Identify which cell holds the provided text, then report its [X, Y] central coordinate. 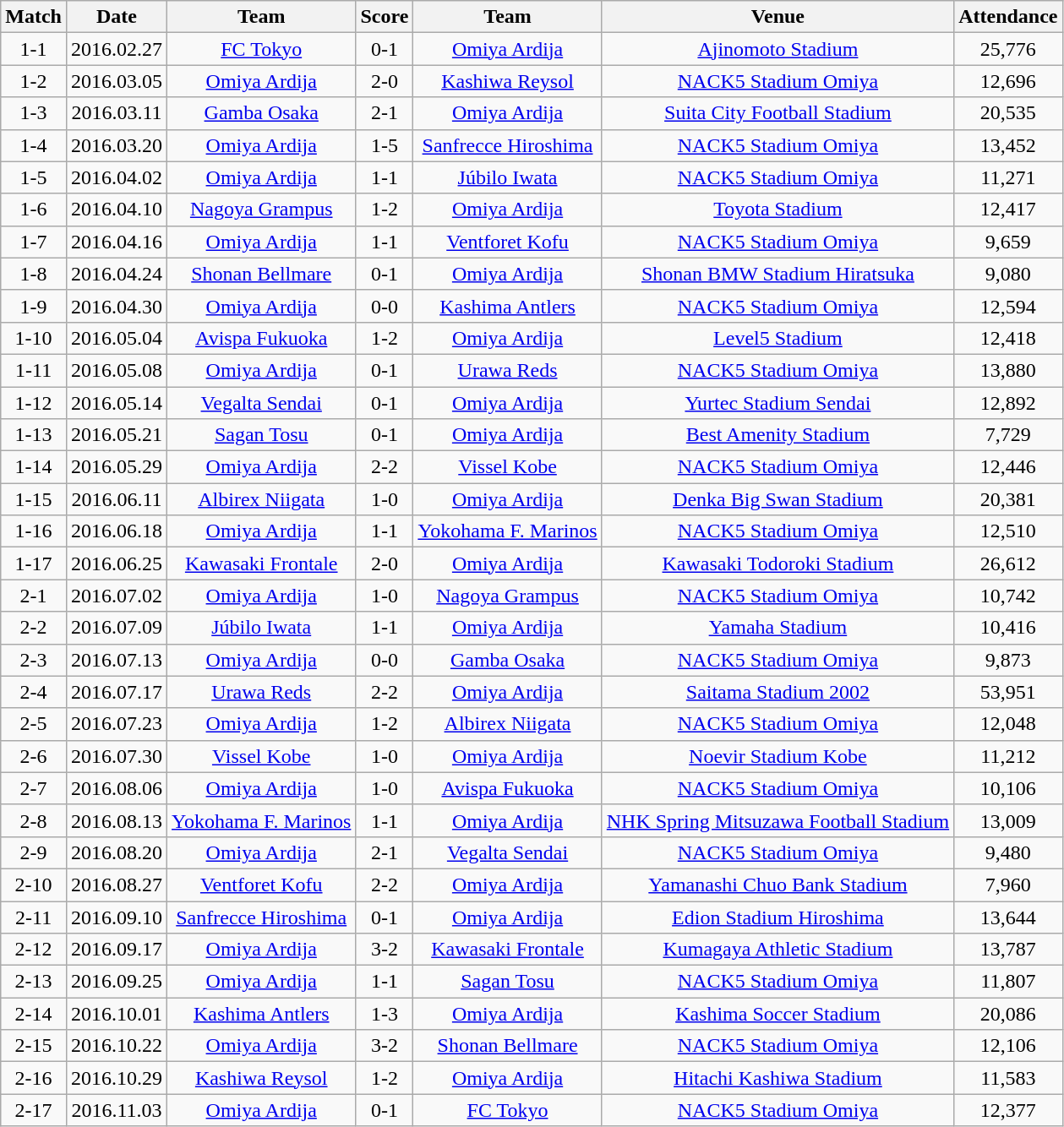
1-10 [34, 338]
2016.05.14 [117, 403]
2016.08.20 [117, 852]
2016.04.16 [117, 242]
2016.06.18 [117, 531]
13,452 [1008, 145]
2-17 [34, 1110]
2016.04.30 [117, 306]
1-14 [34, 467]
11,807 [1008, 982]
2-11 [34, 917]
2016.06.25 [117, 563]
2016.08.06 [117, 788]
2016.02.27 [117, 49]
2016.05.29 [117, 467]
Attendance [1008, 17]
Score [385, 17]
2016.08.27 [117, 885]
7,960 [1008, 885]
11,271 [1008, 177]
12,696 [1008, 81]
2-8 [34, 820]
Kawasaki Todoroki Stadium [778, 563]
Denka Big Swan Stadium [778, 499]
2-7 [34, 788]
2-14 [34, 1014]
1-4 [34, 145]
13,880 [1008, 370]
13,009 [1008, 820]
2016.05.04 [117, 338]
9,659 [1008, 242]
12,048 [1008, 724]
2016.09.17 [117, 950]
2016.04.10 [117, 210]
9,080 [1008, 274]
2016.09.25 [117, 982]
13,787 [1008, 950]
53,951 [1008, 692]
Venue [778, 17]
2-16 [34, 1078]
2016.05.08 [117, 370]
2016.06.11 [117, 499]
Kumagaya Athletic Stadium [778, 950]
2016.10.29 [117, 1078]
Shonan BMW Stadium Hiratsuka [778, 274]
10,106 [1008, 788]
12,594 [1008, 306]
1-13 [34, 435]
2016.09.10 [117, 917]
1-11 [34, 370]
2-3 [34, 660]
Yamanashi Chuo Bank Stadium [778, 885]
2016.05.21 [117, 435]
13,644 [1008, 917]
9,480 [1008, 852]
2016.03.05 [117, 81]
1-6 [34, 210]
25,776 [1008, 49]
11,212 [1008, 756]
Yamaha Stadium [778, 628]
2016.07.02 [117, 596]
Suita City Football Stadium [778, 113]
11,583 [1008, 1078]
Saitama Stadium 2002 [778, 692]
1-15 [34, 499]
20,381 [1008, 499]
20,535 [1008, 113]
1-9 [34, 306]
2016.11.03 [117, 1110]
Match [34, 17]
Date [117, 17]
2016.07.17 [117, 692]
1-17 [34, 563]
2016.07.23 [117, 724]
12,418 [1008, 338]
2016.10.22 [117, 1046]
NHK Spring Mitsuzawa Football Stadium [778, 820]
12,446 [1008, 467]
2016.07.30 [117, 756]
2016.03.11 [117, 113]
Ajinomoto Stadium [778, 49]
2016.04.24 [117, 274]
1-16 [34, 531]
2-9 [34, 852]
2016.04.02 [117, 177]
2-4 [34, 692]
Yurtec Stadium Sendai [778, 403]
Noevir Stadium Kobe [778, 756]
10,416 [1008, 628]
2-10 [34, 885]
12,510 [1008, 531]
Best Amenity Stadium [778, 435]
12,106 [1008, 1046]
12,892 [1008, 403]
2-12 [34, 950]
12,377 [1008, 1110]
1-8 [34, 274]
2016.07.13 [117, 660]
Toyota Stadium [778, 210]
2-13 [34, 982]
2-15 [34, 1046]
10,742 [1008, 596]
2-5 [34, 724]
1-12 [34, 403]
2016.10.01 [117, 1014]
Edion Stadium Hiroshima [778, 917]
Kashima Soccer Stadium [778, 1014]
7,729 [1008, 435]
2-6 [34, 756]
1-7 [34, 242]
2016.03.20 [117, 145]
9,873 [1008, 660]
Level5 Stadium [778, 338]
2016.07.09 [117, 628]
Hitachi Kashiwa Stadium [778, 1078]
26,612 [1008, 563]
2016.08.13 [117, 820]
20,086 [1008, 1014]
12,417 [1008, 210]
